Search for the cell housing the specified text and yield its [x, y] center coordinate. 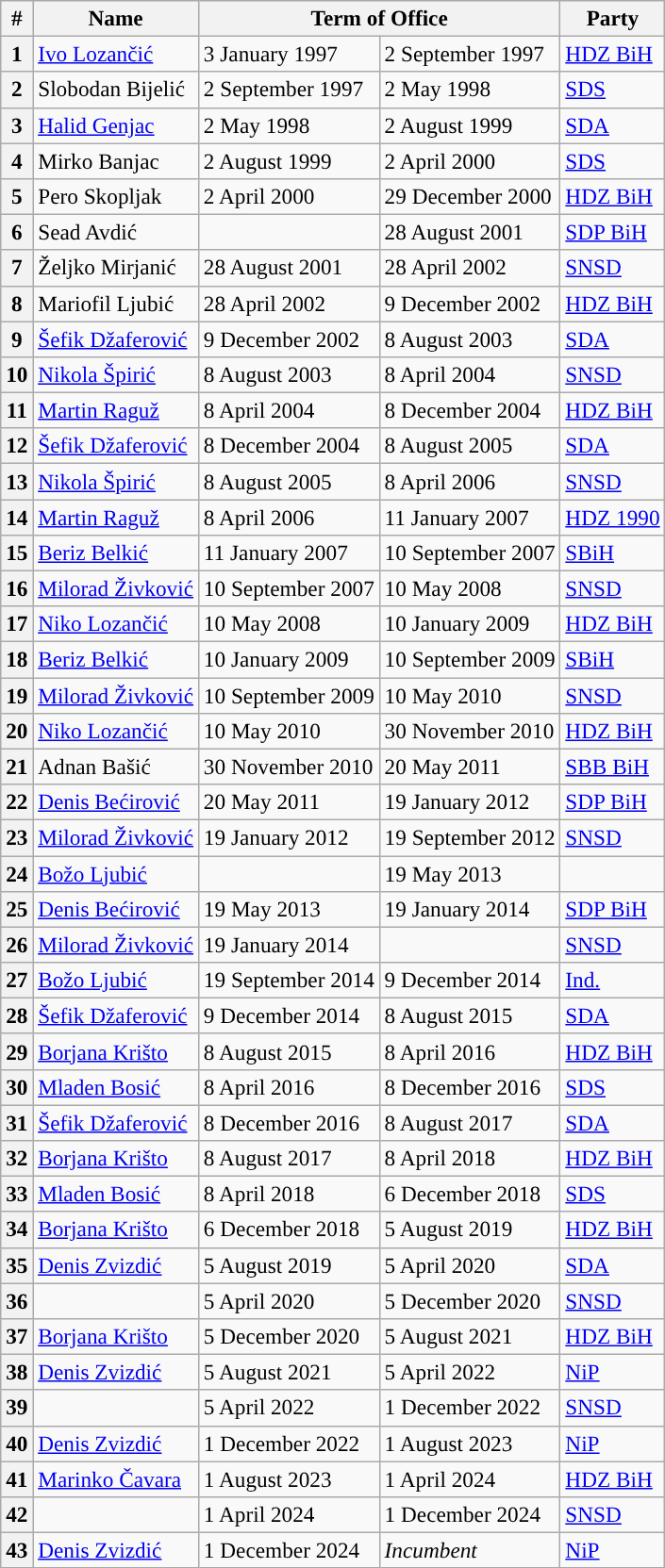
Name [116, 18]
Željko Mirjanić [116, 268]
6 [17, 232]
Mariofil Ljubić [116, 304]
11 [17, 410]
42 [17, 1514]
16 [17, 588]
Pero Skopljak [116, 196]
1 [17, 54]
Incumbent [470, 1550]
4 [17, 160]
20 [17, 731]
8 [17, 304]
26 [17, 945]
32 [17, 1158]
31 [17, 1122]
23 [17, 837]
15 [17, 553]
34 [17, 1230]
5 [17, 196]
22 [17, 801]
13 [17, 481]
40 [17, 1444]
2 [17, 90]
38 [17, 1372]
Mirko Banjac [116, 160]
Halid Genjac [116, 125]
41 [17, 1478]
17 [17, 624]
21 [17, 767]
Ivo Lozančić [116, 54]
7 [17, 268]
19 September 2014 [289, 980]
Marinko Čavara [116, 1478]
9 [17, 338]
Ind. [613, 980]
Term of Office [379, 18]
39 [17, 1408]
3 January 1997 [289, 54]
24 [17, 873]
35 [17, 1265]
12 [17, 446]
3 [17, 125]
19 September 2012 [470, 837]
Adnan Bašić [116, 767]
Party [613, 18]
25 [17, 909]
18 [17, 659]
29 [17, 1051]
19 [17, 695]
29 December 2000 [470, 196]
43 [17, 1550]
10 [17, 374]
27 [17, 980]
36 [17, 1300]
14 [17, 517]
Slobodan Bijelić [116, 90]
# [17, 18]
SBB BiH [613, 767]
HDZ 1990 [613, 517]
28 [17, 1015]
Sead Avdić [116, 232]
37 [17, 1336]
30 [17, 1087]
33 [17, 1194]
